Determine the [x, y] coordinate at the center of the cell enclosing the given text.  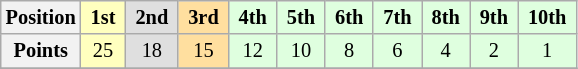
25 [104, 51]
Position [41, 17]
9th [494, 17]
6 [397, 51]
3rd [203, 17]
18 [152, 51]
4 [446, 51]
1 [547, 51]
6th [349, 17]
15 [203, 51]
7th [397, 17]
4th [253, 17]
10 [301, 51]
10th [547, 17]
1st [104, 17]
Points [41, 51]
8 [349, 51]
8th [446, 17]
2nd [152, 17]
12 [253, 51]
5th [301, 17]
2 [494, 51]
